Return the [X, Y] coordinate for the center point of the cell that contains the specified text.  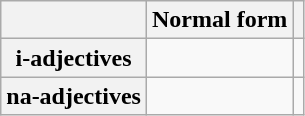
Normal form [219, 20]
i-adjectives [74, 58]
na-adjectives [74, 96]
